Locate the cell with the specified text and output its (x, y) center coordinate. 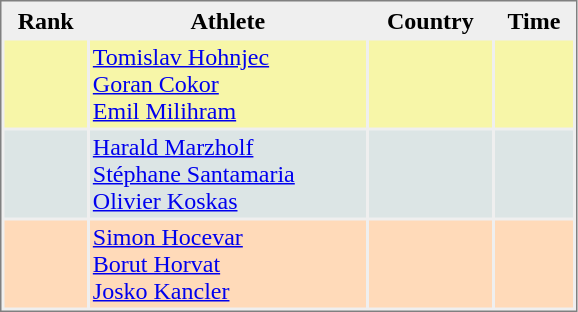
Time (534, 20)
Athlete (228, 20)
Simon HocevarBorut HorvatJosko Kancler (228, 264)
Rank (45, 20)
Harald MarzholfStéphane SantamariaOlivier Koskas (228, 174)
Country (430, 20)
Tomislav HohnjecGoran CokorEmil Milihram (228, 84)
